Find where the given text appears and provide that cell's center as (X, Y) coordinate. 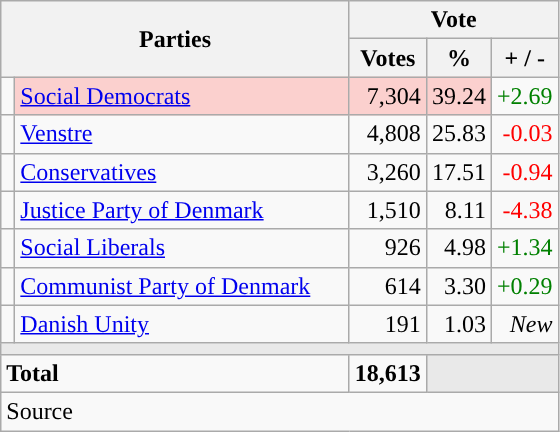
Total (176, 373)
614 (388, 286)
Votes (388, 58)
Conservatives (182, 172)
Venstre (182, 134)
4.98 (458, 248)
% (458, 58)
926 (388, 248)
17.51 (458, 172)
New (524, 324)
-0.94 (524, 172)
+2.69 (524, 96)
Justice Party of Denmark (182, 210)
1,510 (388, 210)
-0.03 (524, 134)
25.83 (458, 134)
1.03 (458, 324)
+0.29 (524, 286)
-4.38 (524, 210)
18,613 (388, 373)
8.11 (458, 210)
Communist Party of Denmark (182, 286)
Parties (176, 39)
4,808 (388, 134)
191 (388, 324)
Danish Unity (182, 324)
39.24 (458, 96)
Source (280, 411)
3.30 (458, 286)
3,260 (388, 172)
+ / - (524, 58)
7,304 (388, 96)
Vote (454, 20)
Social Democrats (182, 96)
Social Liberals (182, 248)
+1.34 (524, 248)
